Extract the (X, Y) coordinate from the center of the cell holding the provided text.  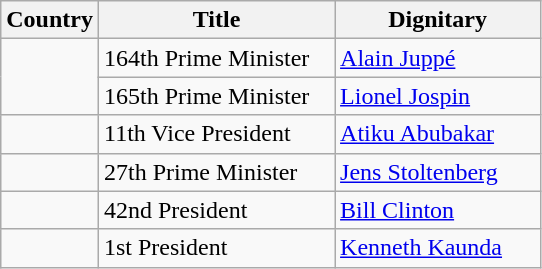
1st President (216, 248)
11th Vice President (216, 134)
Atiku Abubakar (438, 134)
165th Prime Minister (216, 96)
Dignitary (438, 20)
164th Prime Minister (216, 58)
Alain Juppé (438, 58)
Country (50, 20)
Kenneth Kaunda (438, 248)
Jens Stoltenberg (438, 172)
42nd President (216, 210)
Lionel Jospin (438, 96)
27th Prime Minister (216, 172)
Title (216, 20)
Bill Clinton (438, 210)
